Locate the cell with the specified text and output its (x, y) center coordinate. 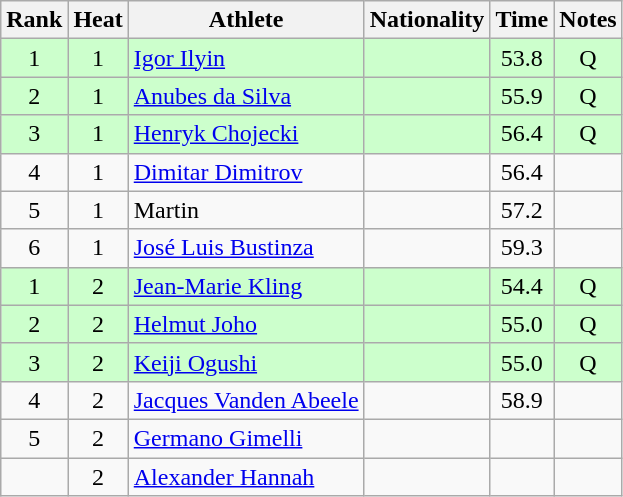
57.2 (522, 210)
Keiji Ogushi (246, 362)
Alexander Hannah (246, 477)
Germano Gimelli (246, 438)
Jean-Marie Kling (246, 286)
Henryk Chojecki (246, 134)
Nationality (427, 20)
Dimitar Dimitrov (246, 172)
58.9 (522, 400)
Athlete (246, 20)
55.9 (522, 96)
Rank (34, 20)
54.4 (522, 286)
Heat (98, 20)
Helmut Joho (246, 324)
Martin (246, 210)
Notes (588, 20)
6 (34, 248)
Anubes da Silva (246, 96)
Igor Ilyin (246, 58)
Time (522, 20)
José Luis Bustinza (246, 248)
59.3 (522, 248)
Jacques Vanden Abeele (246, 400)
53.8 (522, 58)
